Detect which cell encompasses the target text, then output its (X, Y) center coordinate. 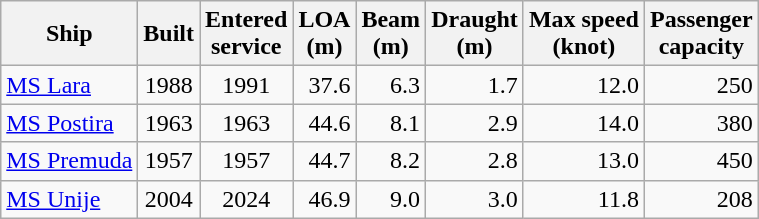
1.7 (475, 85)
9.0 (391, 199)
12.0 (584, 85)
Draught(m) (475, 34)
Built (169, 34)
MS Premuda (70, 161)
3.0 (475, 199)
MS Postira (70, 123)
1991 (246, 85)
8.1 (391, 123)
14.0 (584, 123)
MS Unije (70, 199)
1988 (169, 85)
11.8 (584, 199)
380 (701, 123)
250 (701, 85)
8.2 (391, 161)
Passengercapacity (701, 34)
Ship (70, 34)
Beam(m) (391, 34)
2.9 (475, 123)
MS Lara (70, 85)
13.0 (584, 161)
44.7 (324, 161)
6.3 (391, 85)
2.8 (475, 161)
Max speed(knot) (584, 34)
2004 (169, 199)
Enteredservice (246, 34)
208 (701, 199)
44.6 (324, 123)
37.6 (324, 85)
46.9 (324, 199)
2024 (246, 199)
LOA(m) (324, 34)
450 (701, 161)
